Return (X, Y) of the center of cell containing provided text 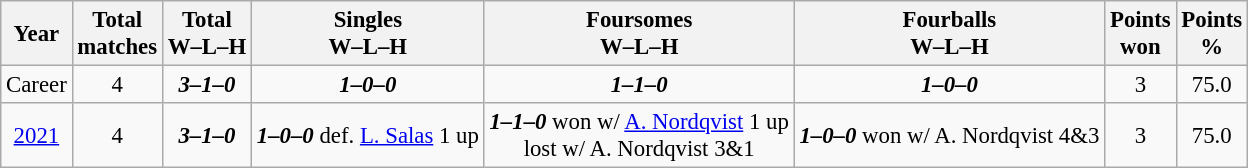
1–0–0 def. L. Salas 1 up (368, 136)
Pointswon (1140, 34)
Points% (1212, 34)
FoursomesW–L–H (639, 34)
Totalmatches (117, 34)
1–1–0 won w/ A. Nordqvist 1 up lost w/ A. Nordqvist 3&1 (639, 136)
Year (36, 34)
1–0–0 won w/ A. Nordqvist 4&3 (950, 136)
SinglesW–L–H (368, 34)
1–1–0 (639, 85)
2021 (36, 136)
FourballsW–L–H (950, 34)
TotalW–L–H (206, 34)
Career (36, 85)
